Provide the (X, Y) coordinate of the cell's center where the given text is located.  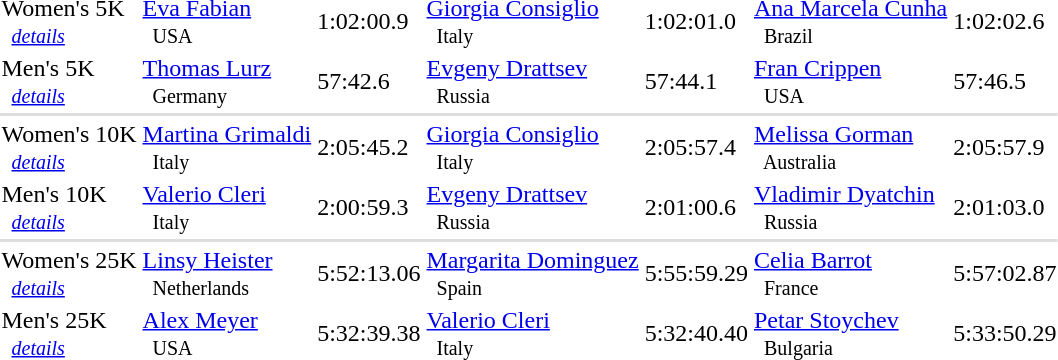
57:44.1 (696, 82)
2:01:03.0 (1005, 208)
Martina Grimaldi Italy (227, 148)
2:05:45.2 (369, 148)
2:05:57.9 (1005, 148)
Fran Crippen USA (851, 82)
Vladimir Dyatchin Russia (851, 208)
Women's 10K details (69, 148)
Giorgia Consiglio Italy (532, 148)
Men's 5K details (69, 82)
Women's 25K details (69, 274)
Margarita Dominguez Spain (532, 274)
2:00:59.3 (369, 208)
5:52:13.06 (369, 274)
57:42.6 (369, 82)
Linsy Heister Netherlands (227, 274)
Celia Barrot France (851, 274)
Men's 10K details (69, 208)
2:05:57.4 (696, 148)
57:46.5 (1005, 82)
Thomas Lurz Germany (227, 82)
Melissa Gorman Australia (851, 148)
5:55:59.29 (696, 274)
Valerio Cleri Italy (227, 208)
5:57:02.87 (1005, 274)
2:01:00.6 (696, 208)
